Pinpoint the cell where the given text exists, returning its [x, y] midpoint coordinate. 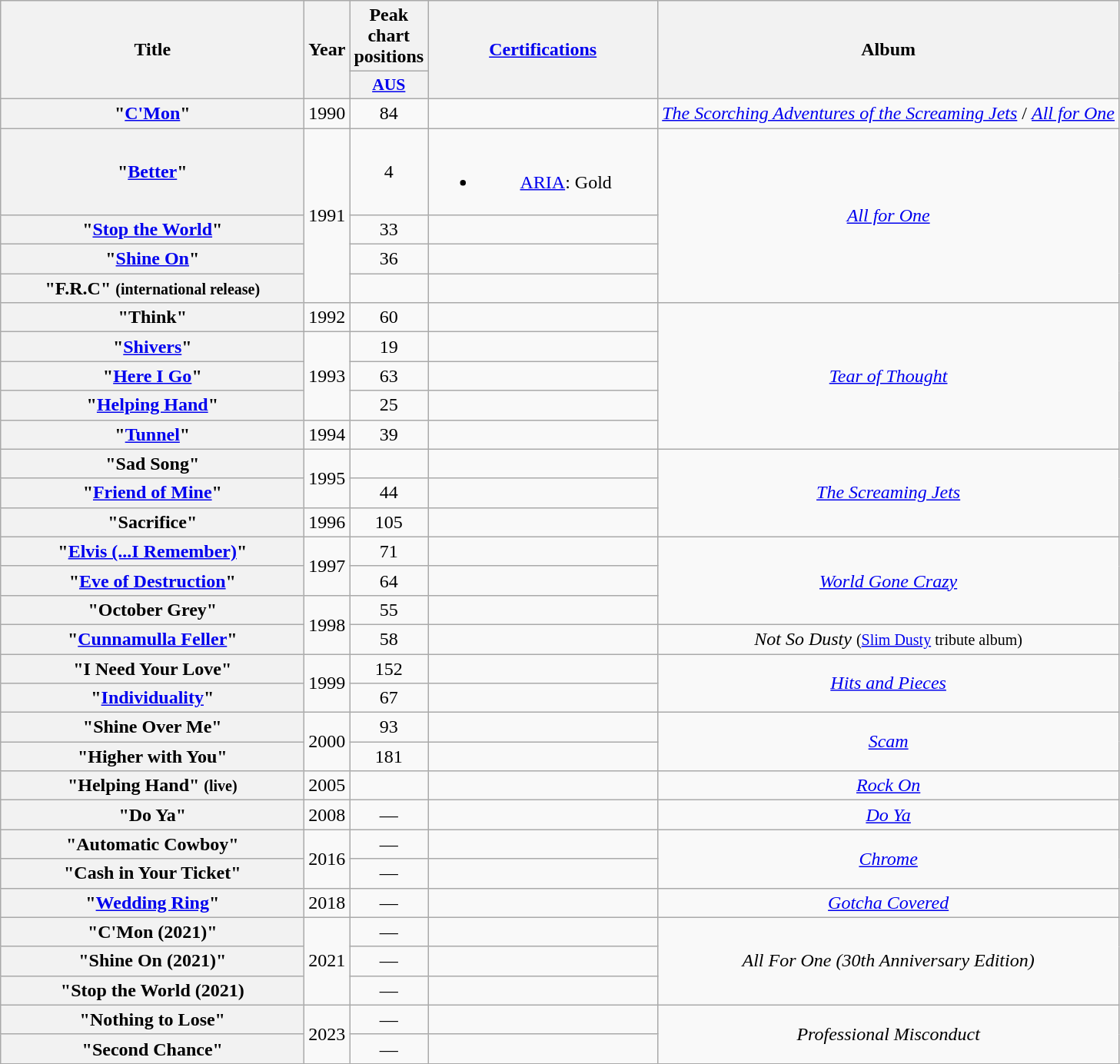
"October Grey" [152, 610]
"I Need Your Love" [152, 668]
2023 [327, 1034]
Professional Misconduct [889, 1034]
Chrome [889, 859]
58 [389, 639]
"Elvis (...I Remember)" [152, 551]
1990 [327, 113]
4 [389, 171]
1994 [327, 434]
"Shine On" [152, 259]
All for One [889, 215]
"F.R.C" (international release) [152, 288]
Hits and Pieces [889, 683]
"Helping Hand" [152, 405]
"Think" [152, 318]
67 [389, 698]
"Sad Song" [152, 464]
"Shivers" [152, 347]
25 [389, 405]
The Scorching Adventures of the Screaming Jets / All for One [889, 113]
2021 [327, 961]
"Helping Hand" (live) [152, 786]
1993 [327, 376]
Tear of Thought [889, 376]
"Friend of Mine" [152, 493]
"Shine On (2021)" [152, 961]
93 [389, 727]
1995 [327, 478]
AUS [389, 85]
"Do Ya" [152, 815]
1997 [327, 566]
63 [389, 376]
1998 [327, 624]
"Wedding Ring" [152, 903]
"Shine Over Me" [152, 727]
"Nothing to Lose" [152, 1019]
2008 [327, 815]
Not So Dusty (Slim Dusty tribute album) [889, 639]
Do Ya [889, 815]
ARIA: Gold [543, 171]
1999 [327, 683]
"Stop the World (2021) [152, 990]
36 [389, 259]
"Cunnamulla Feller" [152, 639]
"C'Mon (2021)" [152, 932]
19 [389, 347]
2005 [327, 786]
Title [152, 50]
2018 [327, 903]
39 [389, 434]
"Sacrifice" [152, 522]
33 [389, 230]
"Stop the World" [152, 230]
Year [327, 50]
44 [389, 493]
1992 [327, 318]
71 [389, 551]
Gotcha Covered [889, 903]
"Tunnel" [152, 434]
"Cash in Your Ticket" [152, 873]
"Second Chance" [152, 1049]
"Eve of Destruction" [152, 580]
"Higher with You" [152, 756]
84 [389, 113]
"C'Mon" [152, 113]
"Automatic Cowboy" [152, 844]
"Individuality" [152, 698]
The Screaming Jets [889, 493]
Peak chart positions [389, 36]
2000 [327, 742]
60 [389, 318]
Rock On [889, 786]
All For One (30th Anniversary Edition) [889, 961]
"Better" [152, 171]
181 [389, 756]
105 [389, 522]
55 [389, 610]
"Here I Go" [152, 376]
64 [389, 580]
World Gone Crazy [889, 580]
152 [389, 668]
1991 [327, 215]
Album [889, 50]
Scam [889, 742]
2016 [327, 859]
1996 [327, 522]
Certifications [543, 50]
